Scan for the cell matching the given text and deliver its (x, y) coordinate at center. 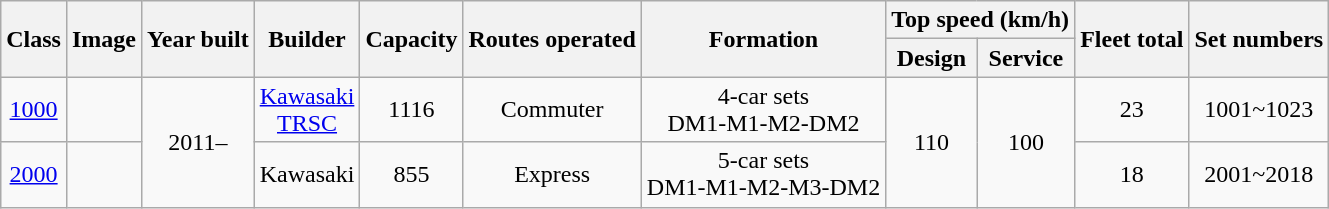
1116 (412, 110)
Top speed (km/h) (980, 20)
2001~2018 (1259, 174)
Year built (198, 39)
1001~1023 (1259, 110)
Commuter (552, 110)
5-car setsDM1-M1-M2-M3-DM2 (763, 174)
KawasakiTRSC (307, 110)
110 (932, 142)
Routes operated (552, 39)
Express (552, 174)
Image (104, 39)
100 (1026, 142)
23 (1132, 110)
Kawasaki (307, 174)
18 (1132, 174)
Design (932, 58)
4-car setsDM1-M1-M2-DM2 (763, 110)
Capacity (412, 39)
Set numbers (1259, 39)
1000 (34, 110)
Class (34, 39)
Fleet total (1132, 39)
2000 (34, 174)
Service (1026, 58)
Formation (763, 39)
Builder (307, 39)
855 (412, 174)
2011– (198, 142)
